Pinpoint the cell where the given text exists, returning its [x, y] midpoint coordinate. 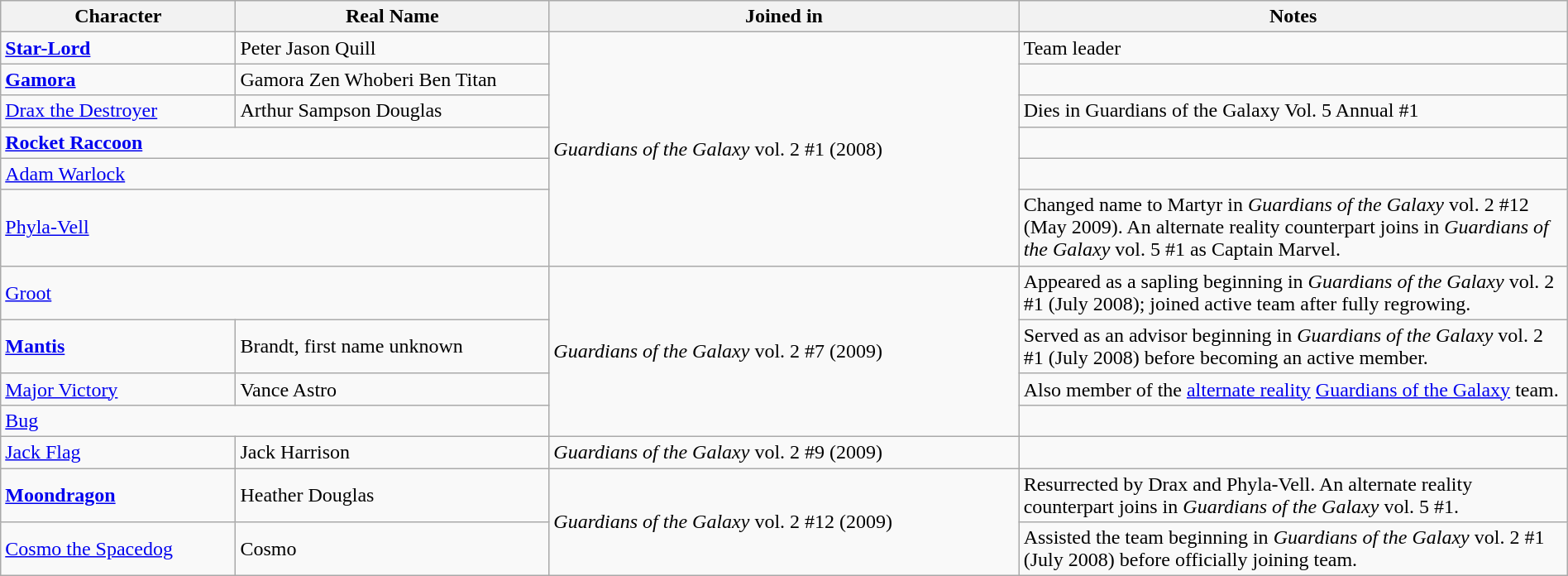
Vance Astro [392, 389]
Joined in [784, 17]
Drax the Destroyer [118, 111]
Adam Warlock [275, 174]
Also member of the alternate reality Guardians of the Galaxy team. [1293, 389]
Guardians of the Galaxy vol. 2 #7 (2009) [784, 351]
Real Name [392, 17]
Star-Lord [118, 48]
Brandt, first name unknown [392, 346]
Assisted the team beginning in Guardians of the Galaxy vol. 2 #1 (July 2008) before officially joining team. [1293, 550]
Moondragon [118, 495]
Gamora [118, 79]
Cosmo the Spacedog [118, 550]
Guardians of the Galaxy vol. 2 #12 (2009) [784, 522]
Appeared as a sapling beginning in Guardians of the Galaxy vol. 2 #1 (July 2008); joined active team after fully regrowing. [1293, 293]
Dies in Guardians of the Galaxy Vol. 5 Annual #1 [1293, 111]
Peter Jason Quill [392, 48]
Mantis [118, 346]
Served as an advisor beginning in Guardians of the Galaxy vol. 2 #1 (July 2008) before becoming an active member. [1293, 346]
Team leader [1293, 48]
Major Victory [118, 389]
Rocket Raccoon [275, 142]
Gamora Zen Whoberi Ben Titan [392, 79]
Guardians of the Galaxy vol. 2 #1 (2008) [784, 149]
Jack Harrison [392, 452]
Heather Douglas [392, 495]
Bug [275, 420]
Character [118, 17]
Jack Flag [118, 452]
Guardians of the Galaxy vol. 2 #9 (2009) [784, 452]
Arthur Sampson Douglas [392, 111]
Phyla-Vell [275, 228]
Groot [275, 293]
Cosmo [392, 550]
Resurrected by Drax and Phyla-Vell. An alternate reality counterpart joins in Guardians of the Galaxy vol. 5 #1. [1293, 495]
Notes [1293, 17]
